Locate the cell with the specified text and output its (X, Y) center coordinate. 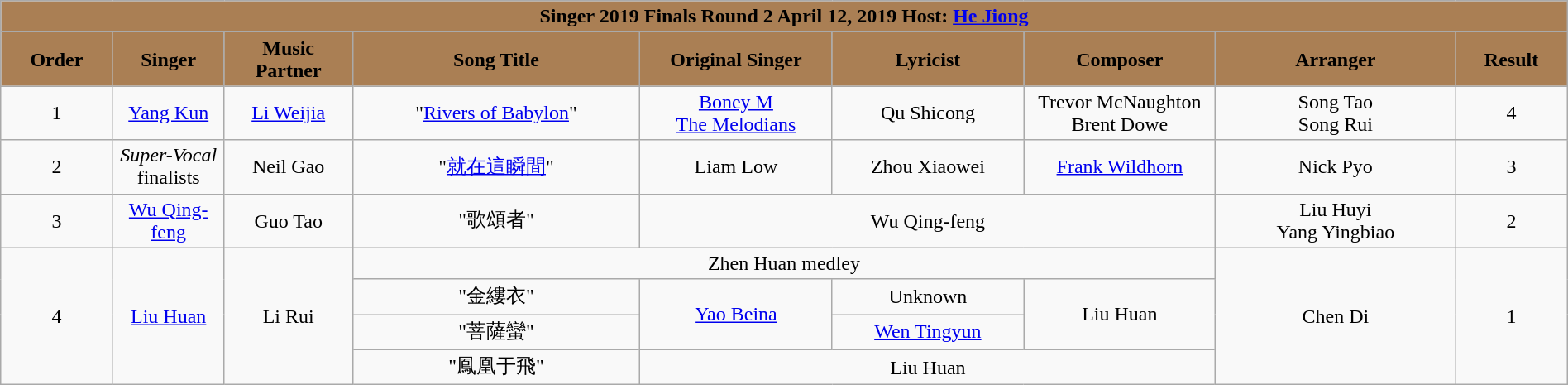
Liam Low (736, 167)
Lyricist (928, 60)
Liu HuyiYang Yingbiao (1336, 220)
"Rivers of Babylon" (496, 113)
Guo Tao (288, 220)
Song TaoSong Rui (1336, 113)
Yang Kun (169, 113)
Yao Beina (736, 315)
"菩薩蠻" (496, 333)
Super-Vocal finalists (169, 167)
Qu Shicong (928, 113)
Zhen Huan medley (784, 263)
"就在這瞬間" (496, 167)
Order (56, 60)
"金縷衣" (496, 296)
Li Weijia (288, 113)
Boney MThe Melodians (736, 113)
Frank Wildhorn (1120, 167)
Arranger (1336, 60)
"歌頌者" (496, 220)
Li Rui (288, 316)
Composer (1120, 60)
Trevor McNaughtonBrent Dowe (1120, 113)
Wen Tingyun (928, 333)
Nick Pyo (1336, 167)
Neil Gao (288, 167)
Original Singer (736, 60)
"鳳凰于飛" (496, 368)
Zhou Xiaowei (928, 167)
Chen Di (1336, 316)
Song Title (496, 60)
Unknown (928, 296)
Singer (169, 60)
Result (1512, 60)
Singer 2019 Finals Round 2 April 12, 2019 Host: He Jiong (784, 17)
Music Partner (288, 60)
